Detect which cell encompasses the target text, then output its [X, Y] center coordinate. 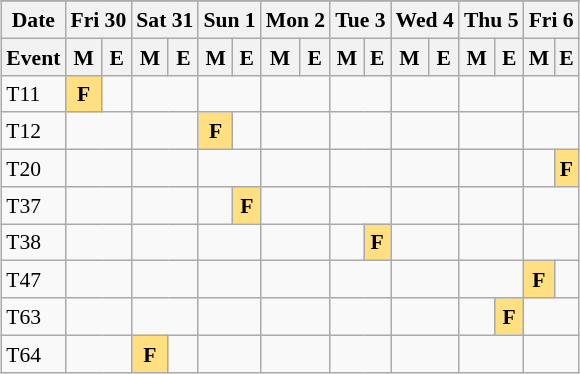
Thu 5 [492, 20]
Sun 1 [229, 20]
T11 [33, 94]
Wed 4 [425, 20]
Sat 31 [164, 20]
Tue 3 [360, 20]
T64 [33, 354]
Fri 6 [552, 20]
Mon 2 [296, 20]
Event [33, 56]
T20 [33, 168]
T63 [33, 316]
T12 [33, 130]
Fri 30 [98, 20]
T47 [33, 280]
T37 [33, 204]
Date [33, 20]
T38 [33, 242]
